Return [x, y] of the center of cell containing provided text 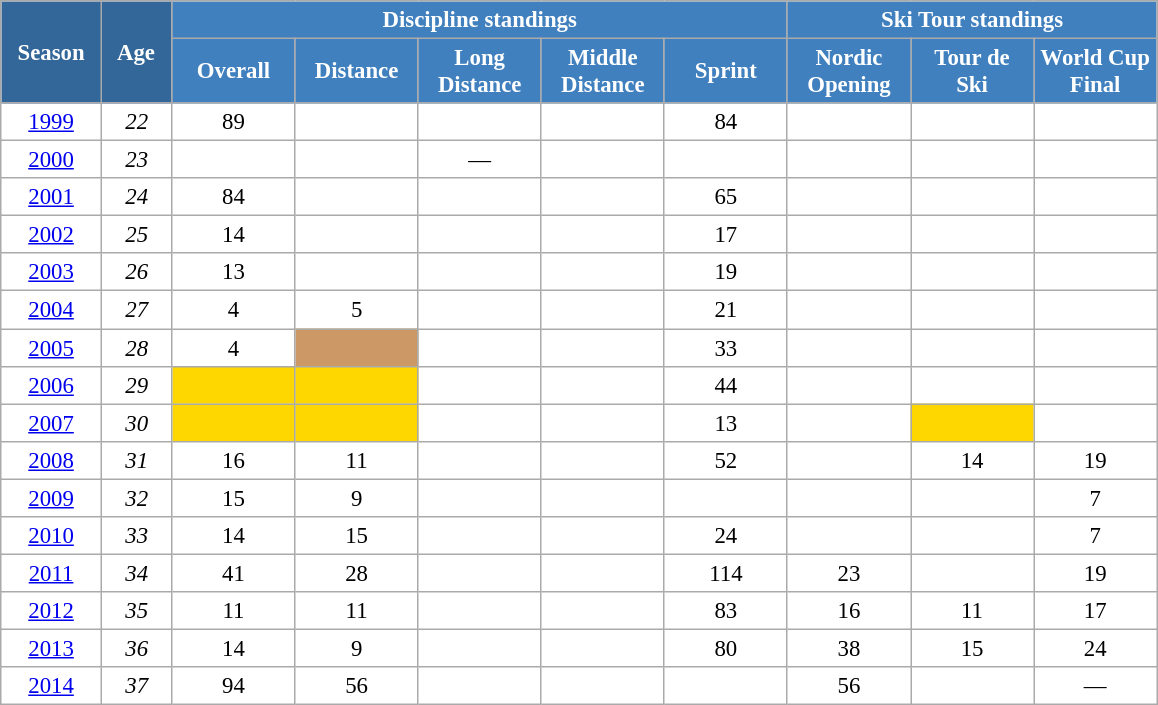
41 [234, 573]
2000 [52, 160]
Long Distance [480, 72]
Middle Distance [602, 72]
Ski Tour standings [972, 20]
29 [136, 385]
2008 [52, 460]
32 [136, 498]
Discipline standings [480, 20]
2014 [52, 686]
2002 [52, 235]
22 [136, 122]
Distance [356, 72]
Season [52, 52]
2010 [52, 536]
2006 [52, 385]
27 [136, 310]
65 [726, 197]
21 [726, 310]
Overall [234, 72]
80 [726, 648]
2013 [52, 648]
2001 [52, 197]
37 [136, 686]
30 [136, 423]
38 [848, 648]
5 [356, 310]
Tour deSki [972, 72]
25 [136, 235]
34 [136, 573]
44 [726, 385]
35 [136, 611]
26 [136, 273]
89 [234, 122]
NordicOpening [848, 72]
114 [726, 573]
World CupFinal [1096, 72]
2012 [52, 611]
2009 [52, 498]
2004 [52, 310]
52 [726, 460]
2003 [52, 273]
2011 [52, 573]
31 [136, 460]
36 [136, 648]
Sprint [726, 72]
94 [234, 686]
2007 [52, 423]
83 [726, 611]
Age [136, 52]
2005 [52, 348]
1999 [52, 122]
